Extract the (x, y) coordinate from the center of the cell holding the provided text.  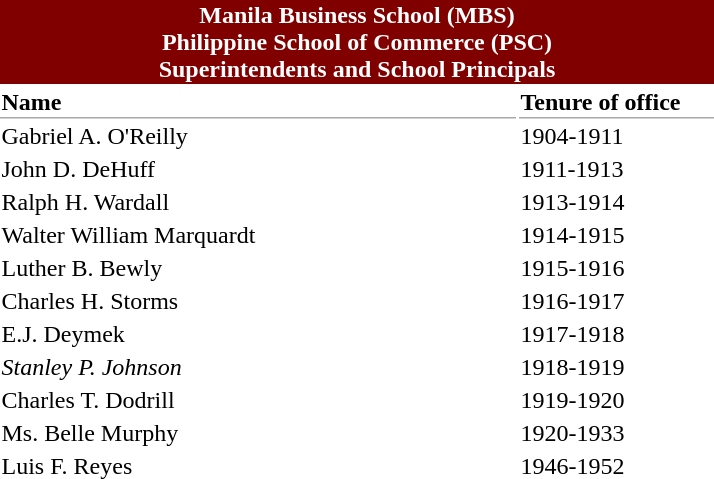
Charles T. Dodrill (258, 401)
1920-1933 (616, 433)
E.J. Deymek (258, 335)
1917-1918 (616, 335)
Tenure of office (616, 103)
1911-1913 (616, 169)
Ms. Belle Murphy (258, 433)
1914-1915 (616, 235)
Manila Business School (MBS)Philippine School of Commerce (PSC)Superintendents and School Principals (357, 42)
Stanley P. Johnson (258, 367)
1918-1919 (616, 367)
Luther B. Bewly (258, 269)
1913-1914 (616, 203)
Walter William Marquardt (258, 235)
John D. DeHuff (258, 169)
Ralph H. Wardall (258, 203)
1904-1911 (616, 137)
1919-1920 (616, 401)
Name (258, 103)
1916-1917 (616, 301)
Charles H. Storms (258, 301)
Gabriel A. O'Reilly (258, 137)
1915-1916 (616, 269)
